Capture the cell that displays the provided text and extract its [x, y] central coordinate. 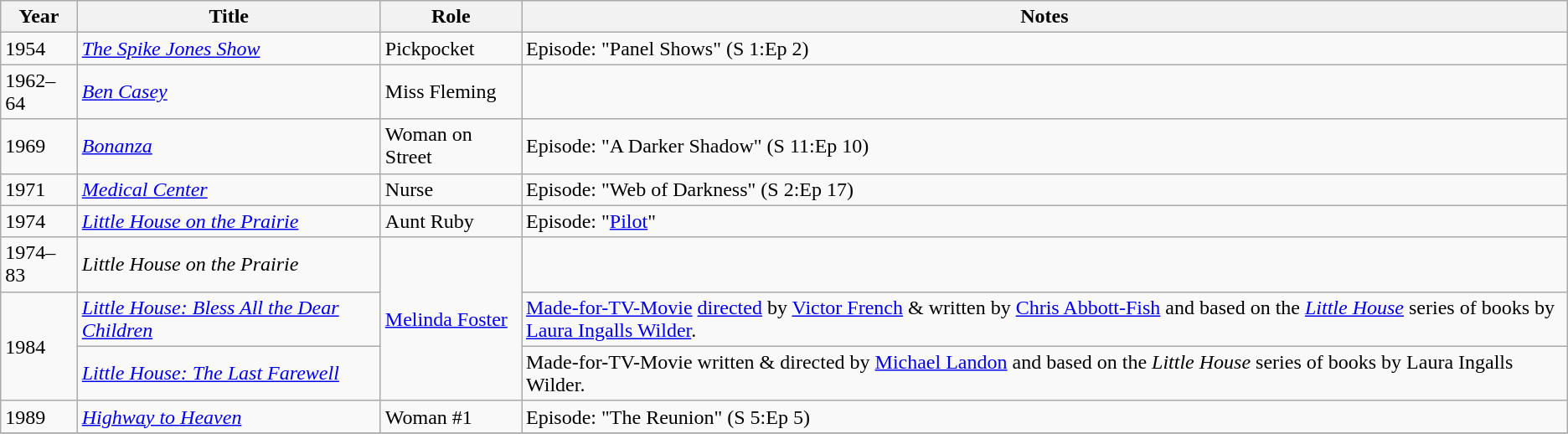
Aunt Ruby [451, 221]
Miss Fleming [451, 92]
Melinda Foster [451, 318]
Ben Casey [229, 92]
Episode: "Web of Darkness" (S 2:Ep 17) [1044, 189]
Episode: "The Reunion" (S 5:Ep 5) [1044, 416]
Episode: "A Darker Shadow" (S 11:Ep 10) [1044, 146]
1974 [39, 221]
1962–64 [39, 92]
Year [39, 17]
Made-for-TV-Movie written & directed by Michael Landon and based on the Little House series of books by Laura Ingalls Wilder. [1044, 374]
Little House: The Last Farewell [229, 374]
Notes [1044, 17]
Woman on Street [451, 146]
Role [451, 17]
Nurse [451, 189]
1971 [39, 189]
1969 [39, 146]
1954 [39, 49]
Pickpocket [451, 49]
Episode: "Panel Shows" (S 1:Ep 2) [1044, 49]
Title [229, 17]
The Spike Jones Show [229, 49]
Bonanza [229, 146]
1989 [39, 416]
1974–83 [39, 265]
1984 [39, 346]
Made-for-TV-Movie directed by Victor French & written by Chris Abbott-Fish and based on the Little House series of books by Laura Ingalls Wilder. [1044, 318]
Episode: "Pilot" [1044, 221]
Highway to Heaven [229, 416]
Medical Center [229, 189]
Little House: Bless All the Dear Children [229, 318]
Woman #1 [451, 416]
